Search for the cell housing the specified text and yield its (x, y) center coordinate. 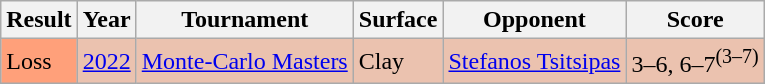
Clay (398, 62)
Stefanos Tsitsipas (534, 62)
Monte-Carlo Masters (244, 62)
Opponent (534, 20)
Tournament (244, 20)
Score (695, 20)
2022 (106, 62)
3–6, 6–7(3–7) (695, 62)
Year (106, 20)
Loss (39, 62)
Result (39, 20)
Surface (398, 20)
